Identify which cell holds the provided text, then report its (x, y) central coordinate. 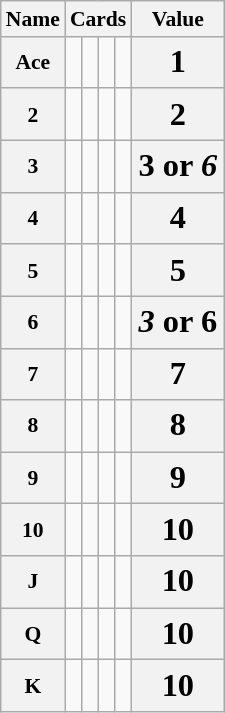
Q (33, 634)
3 (33, 167)
1 (178, 63)
K (33, 686)
6 (33, 322)
Cards (98, 19)
Value (178, 19)
Name (33, 19)
Ace (33, 63)
J (33, 582)
